Provide the [x, y] coordinate of the cell's center where the given text is located.  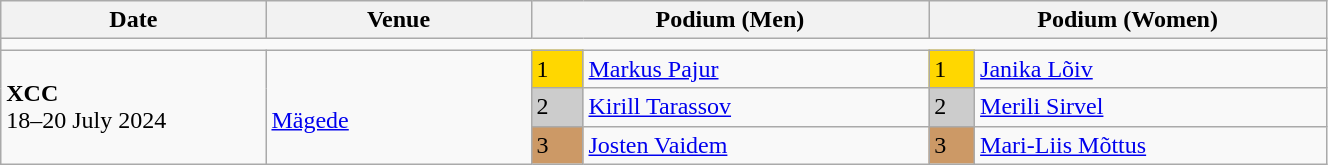
Josten Vaidem [756, 145]
Podium (Women) [1128, 20]
Podium (Men) [730, 20]
Kirill Tarassov [756, 107]
Merili Sirvel [1151, 107]
Mägede [398, 107]
Janika Lõiv [1151, 69]
Venue [398, 20]
Mari-Liis Mõttus [1151, 145]
XCC 18–20 July 2024 [134, 107]
Markus Pajur [756, 69]
Date [134, 20]
